Detect which cell encompasses the target text, then output its (x, y) center coordinate. 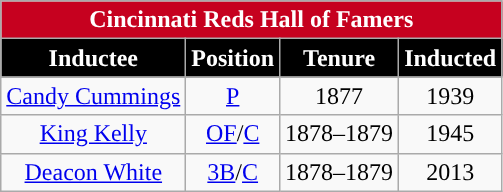
Cincinnati Reds Hall of Famers (252, 20)
2013 (450, 172)
King Kelly (94, 134)
P (233, 96)
1939 (450, 96)
1877 (340, 96)
Inducted (450, 58)
Deacon White (94, 172)
OF/C (233, 134)
3B/C (233, 172)
Candy Cummings (94, 96)
Tenure (340, 58)
Position (233, 58)
Inductee (94, 58)
1945 (450, 134)
